Provide the (x, y) coordinate of the cell's center where the given text is located.  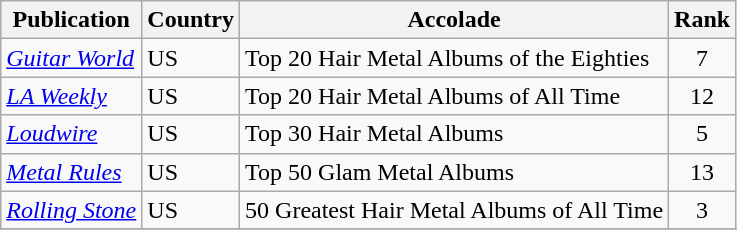
13 (702, 172)
7 (702, 58)
Top 30 Hair Metal Albums (454, 134)
Top 20 Hair Metal Albums of the Eighties (454, 58)
Loudwire (72, 134)
Top 20 Hair Metal Albums of All Time (454, 96)
5 (702, 134)
Rolling Stone (72, 210)
12 (702, 96)
Rank (702, 20)
Top 50 Glam Metal Albums (454, 172)
Country (191, 20)
3 (702, 210)
Metal Rules (72, 172)
Publication (72, 20)
LA Weekly (72, 96)
Guitar World (72, 58)
Accolade (454, 20)
50 Greatest Hair Metal Albums of All Time (454, 210)
